Capture the cell that displays the provided text and extract its [x, y] central coordinate. 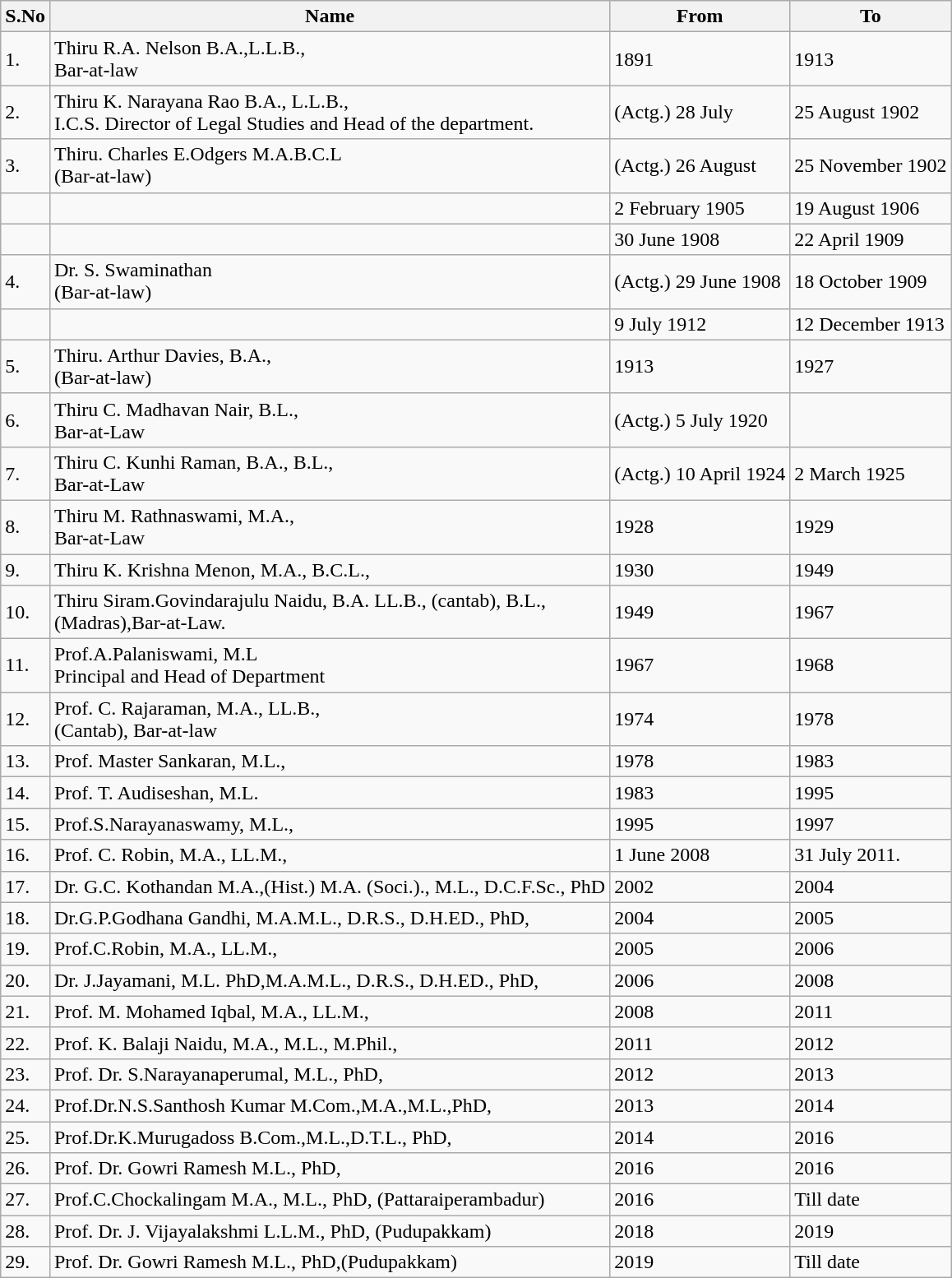
24. [25, 1105]
20. [25, 980]
19 August 1906 [871, 208]
1974 [700, 719]
To [871, 16]
6. [25, 419]
11. [25, 666]
30 June 1908 [700, 239]
(Actg.) 28 July [700, 112]
1891 [700, 59]
19. [25, 949]
1929 [871, 526]
Prof.Dr.N.S.Santhosh Kumar M.Com.,M.A.,M.L.,PhD, [329, 1105]
Dr. J.Jayamani, M.L. PhD,M.A.M.L., D.R.S., D.H.ED., PhD, [329, 980]
18. [25, 918]
Thiru M. Rathnaswami, M.A.,Bar-at-Law [329, 526]
5. [25, 367]
18 October 1909 [871, 281]
16. [25, 855]
25 August 1902 [871, 112]
Thiru Siram.Govindarajulu Naidu, B.A. LL.B., (cantab), B.L.,(Madras),Bar-at-Law. [329, 612]
(Actg.) 26 August [700, 166]
26. [25, 1169]
22. [25, 1043]
2 February 1905 [700, 208]
Dr. G.C. Kothandan M.A.,(Hist.) M.A. (Soci.)., M.L., D.C.F.Sc., PhD [329, 887]
1927 [871, 367]
Thiru C. Madhavan Nair, B.L.,Bar-at-Law [329, 419]
1 June 2008 [700, 855]
8. [25, 526]
Prof. Dr. S.Narayanaperumal, M.L., PhD, [329, 1074]
1928 [700, 526]
14. [25, 793]
15. [25, 824]
1968 [871, 666]
Prof.Dr.K.Murugadoss B.Com.,M.L.,D.T.L., PhD, [329, 1137]
27. [25, 1200]
25 November 1902 [871, 166]
1930 [700, 570]
Prof.S.Narayanaswamy, M.L., [329, 824]
(Actg.) 5 July 1920 [700, 419]
25. [25, 1137]
(Actg.) 10 April 1924 [700, 474]
1997 [871, 824]
Prof. Dr. Gowri Ramesh M.L., PhD,(Pudupakkam) [329, 1262]
Prof.C.Chockalingam M.A., M.L., PhD, (Pattaraiperambadur) [329, 1200]
Dr.G.P.Godhana Gandhi, M.A.M.L., D.R.S., D.H.ED., PhD, [329, 918]
Thiru. Arthur Davies, B.A.,(Bar-at-law) [329, 367]
31 July 2011. [871, 855]
2 March 1925 [871, 474]
Prof. Dr. J. Vijayalakshmi L.L.M., PhD, (Pudupakkam) [329, 1231]
12. [25, 719]
Prof. Master Sankaran, M.L., [329, 762]
9 July 1912 [700, 324]
(Actg.) 29 June 1908 [700, 281]
Prof. M. Mohamed Iqbal, M.A., LL.M., [329, 1012]
21. [25, 1012]
12 December 1913 [871, 324]
23. [25, 1074]
Prof. Dr. Gowri Ramesh M.L., PhD, [329, 1169]
10. [25, 612]
13. [25, 762]
Dr. S. Swaminathan(Bar-at-law) [329, 281]
7. [25, 474]
Thiru. Charles E.Odgers M.A.B.C.L(Bar-at-law) [329, 166]
Thiru R.A. Nelson B.A.,L.L.B.,Bar-at-law [329, 59]
Prof. T. Audiseshan, M.L. [329, 793]
2. [25, 112]
From [700, 16]
22 April 1909 [871, 239]
Prof. C. Rajaraman, M.A., LL.B.,(Cantab), Bar-at-law [329, 719]
Thiru C. Kunhi Raman, B.A., B.L.,Bar-at-Law [329, 474]
1. [25, 59]
28. [25, 1231]
S.No [25, 16]
Prof.C.Robin, M.A., LL.M., [329, 949]
2002 [700, 887]
29. [25, 1262]
9. [25, 570]
4. [25, 281]
3. [25, 166]
Prof. C. Robin, M.A., LL.M., [329, 855]
Prof.A.Palaniswami, M.LPrincipal and Head of Department [329, 666]
2018 [700, 1231]
Name [329, 16]
17. [25, 887]
Thiru K. Narayana Rao B.A., L.L.B.,I.C.S. Director of Legal Studies and Head of the department. [329, 112]
Thiru K. Krishna Menon, M.A., B.C.L., [329, 570]
Prof. K. Balaji Naidu, M.A., M.L., M.Phil., [329, 1043]
